Locate the cell with the specified text and output its (X, Y) center coordinate. 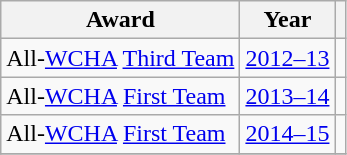
2012–13 (288, 58)
All-WCHA Third Team (120, 58)
2014–15 (288, 134)
2013–14 (288, 96)
Year (288, 20)
Award (120, 20)
